Find where the given text appears and provide that cell's center as [x, y] coordinate. 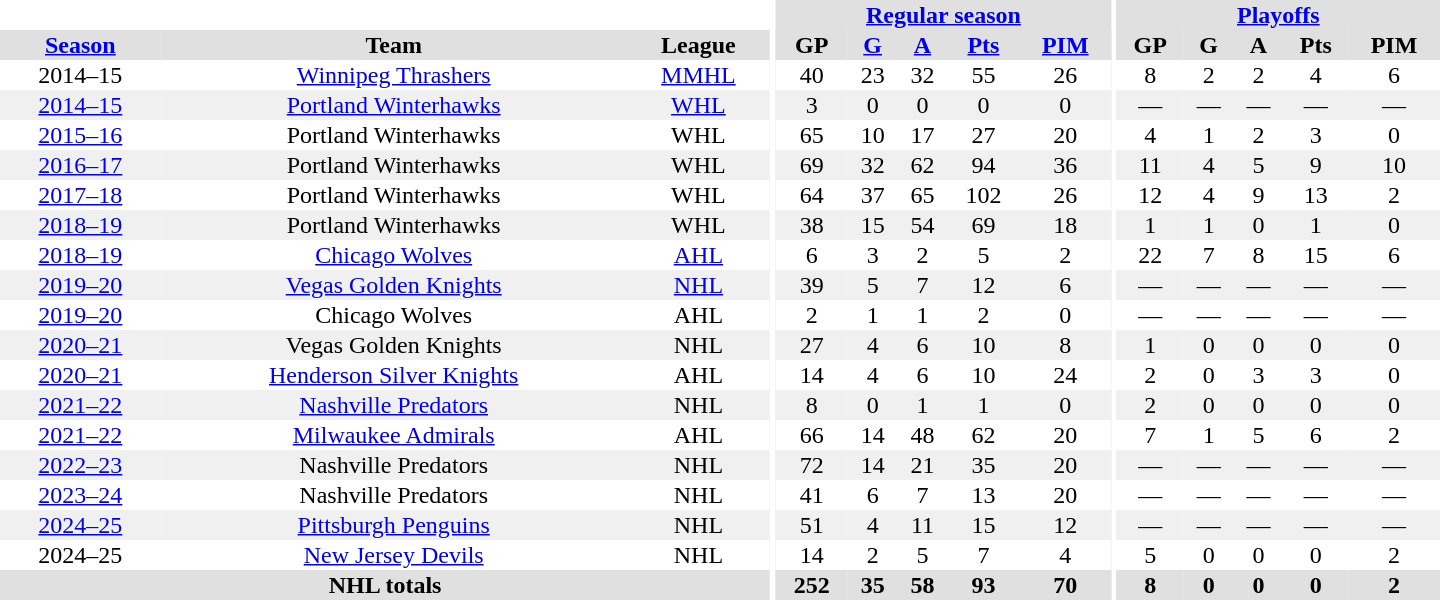
66 [812, 435]
MMHL [698, 75]
22 [1150, 255]
72 [812, 465]
2022–23 [80, 465]
51 [812, 525]
Playoffs [1278, 15]
Season [80, 45]
94 [983, 165]
102 [983, 195]
93 [983, 585]
21 [923, 465]
64 [812, 195]
2015–16 [80, 135]
18 [1065, 225]
55 [983, 75]
38 [812, 225]
Pittsburgh Penguins [394, 525]
48 [923, 435]
17 [923, 135]
37 [873, 195]
70 [1065, 585]
Henderson Silver Knights [394, 375]
2023–24 [80, 495]
252 [812, 585]
NHL totals [385, 585]
Winnipeg Thrashers [394, 75]
41 [812, 495]
League [698, 45]
2017–18 [80, 195]
54 [923, 225]
23 [873, 75]
40 [812, 75]
Regular season [944, 15]
Team [394, 45]
39 [812, 285]
Milwaukee Admirals [394, 435]
58 [923, 585]
24 [1065, 375]
36 [1065, 165]
New Jersey Devils [394, 555]
2016–17 [80, 165]
